Search for the cell housing the specified text and yield its (X, Y) center coordinate. 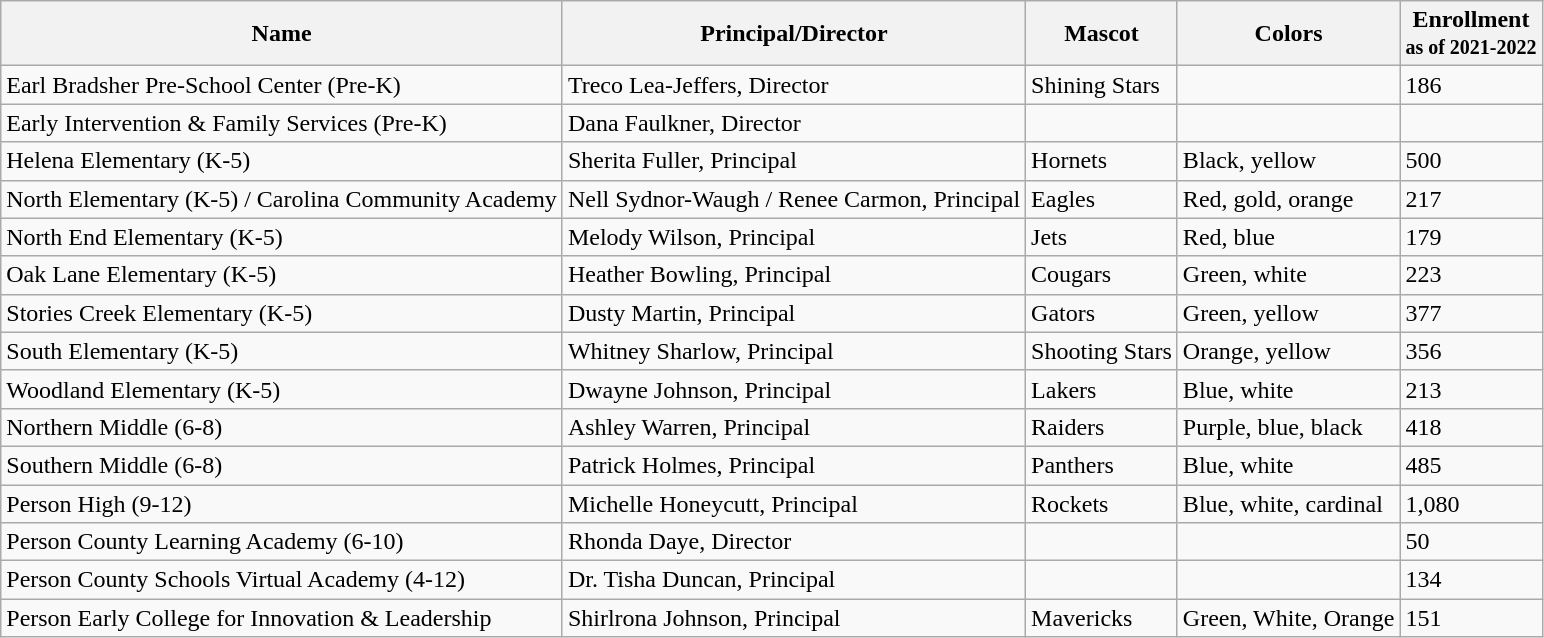
Jets (1102, 237)
Treco Lea-Jeffers, Director (794, 85)
Shirlrona Johnson, Principal (794, 618)
213 (1471, 389)
Red, blue (1288, 237)
North End Elementary (K-5) (282, 237)
Person Early College for Innovation & Leadership (282, 618)
Dr. Tisha Duncan, Principal (794, 580)
Green, yellow (1288, 313)
50 (1471, 542)
Purple, blue, black (1288, 427)
179 (1471, 237)
Southern Middle (6-8) (282, 465)
Earl Bradsher Pre-School Center (Pre-K) (282, 85)
Heather Bowling, Principal (794, 275)
Dana Faulkner, Director (794, 123)
418 (1471, 427)
151 (1471, 618)
Mascot (1102, 34)
Dwayne Johnson, Principal (794, 389)
1,080 (1471, 503)
Michelle Honeycutt, Principal (794, 503)
Whitney Sharlow, Principal (794, 351)
Green, White, Orange (1288, 618)
Northern Middle (6-8) (282, 427)
223 (1471, 275)
Nell Sydnor-Waugh / Renee Carmon, Principal (794, 199)
Shining Stars (1102, 85)
Rhonda Daye, Director (794, 542)
Panthers (1102, 465)
Enrollmentas of 2021-2022 (1471, 34)
377 (1471, 313)
Name (282, 34)
Woodland Elementary (K-5) (282, 389)
500 (1471, 161)
Shooting Stars (1102, 351)
217 (1471, 199)
Principal/Director (794, 34)
134 (1471, 580)
Mavericks (1102, 618)
Eagles (1102, 199)
485 (1471, 465)
Green, white (1288, 275)
Hornets (1102, 161)
Melody Wilson, Principal (794, 237)
Blue, white, cardinal (1288, 503)
Cougars (1102, 275)
North Elementary (K-5) / Carolina Community Academy (282, 199)
Lakers (1102, 389)
Red, gold, orange (1288, 199)
Sherita Fuller, Principal (794, 161)
Person High (9-12) (282, 503)
Raiders (1102, 427)
Colors (1288, 34)
Dusty Martin, Principal (794, 313)
Oak Lane Elementary (K-5) (282, 275)
186 (1471, 85)
Person County Schools Virtual Academy (4-12) (282, 580)
Rockets (1102, 503)
Person County Learning Academy (6-10) (282, 542)
Gators (1102, 313)
Black, yellow (1288, 161)
Patrick Holmes, Principal (794, 465)
South Elementary (K-5) (282, 351)
356 (1471, 351)
Orange, yellow (1288, 351)
Stories Creek Elementary (K-5) (282, 313)
Helena Elementary (K-5) (282, 161)
Ashley Warren, Principal (794, 427)
Early Intervention & Family Services (Pre-K) (282, 123)
